For the text-containing cell, return its midpoint in [X, Y] coordinate format. 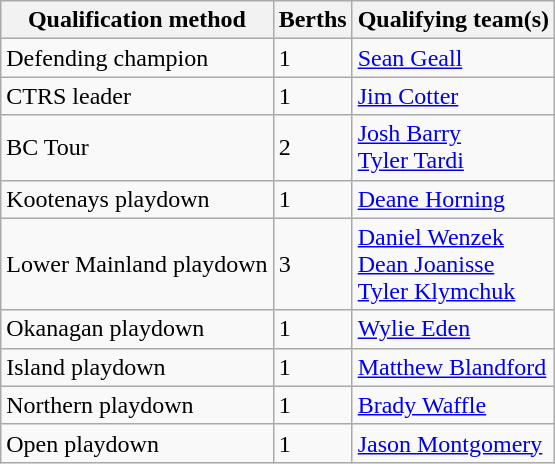
Lower Mainland playdown [137, 264]
Josh Barry Tyler Tardi [453, 148]
Kootenays playdown [137, 199]
Deane Horning [453, 199]
Defending champion [137, 58]
3 [312, 264]
Qualifying team(s) [453, 20]
Open playdown [137, 443]
Northern playdown [137, 405]
Berths [312, 20]
CTRS leader [137, 96]
Matthew Blandford [453, 367]
Brady Waffle [453, 405]
Qualification method [137, 20]
Daniel Wenzek Dean Joanisse Tyler Klymchuk [453, 264]
Jim Cotter [453, 96]
Okanagan playdown [137, 329]
Wylie Eden [453, 329]
BC Tour [137, 148]
Island playdown [137, 367]
Jason Montgomery [453, 443]
Sean Geall [453, 58]
2 [312, 148]
